Search for the cell housing the specified text and yield its [X, Y] center coordinate. 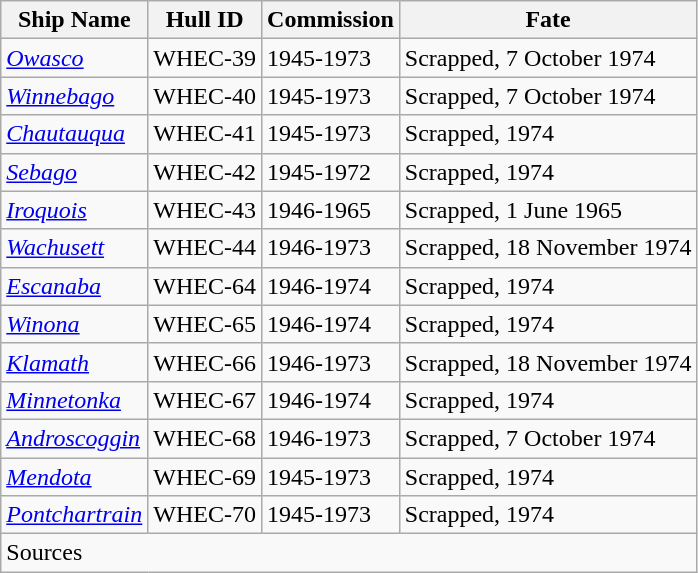
Chautauqua [74, 134]
Hull ID [205, 20]
WHEC-70 [205, 515]
WHEC-67 [205, 400]
WHEC-39 [205, 58]
WHEC-42 [205, 172]
WHEC-66 [205, 362]
Escanaba [74, 286]
Mendota [74, 477]
Wachusett [74, 248]
1946-1965 [331, 210]
Fate [548, 20]
Iroquois [74, 210]
Klamath [74, 362]
1945-1972 [331, 172]
WHEC-64 [205, 286]
Scrapped, 1 June 1965 [548, 210]
Androscoggin [74, 438]
Winona [74, 324]
Owasco [74, 58]
WHEC-43 [205, 210]
WHEC-69 [205, 477]
Commission [331, 20]
WHEC-44 [205, 248]
WHEC-65 [205, 324]
Ship Name [74, 20]
WHEC-41 [205, 134]
Pontchartrain [74, 515]
WHEC-40 [205, 96]
Minnetonka [74, 400]
Sebago [74, 172]
Winnebago [74, 96]
Sources [349, 553]
WHEC-68 [205, 438]
